Locate the cell with the specified text and output its [x, y] center coordinate. 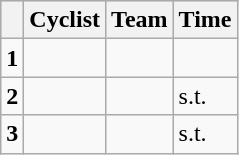
3 [12, 134]
1 [12, 58]
Team [140, 20]
2 [12, 96]
Time [205, 20]
Cyclist [65, 20]
